Provide the [x, y] coordinate of the cell's center where the given text is located.  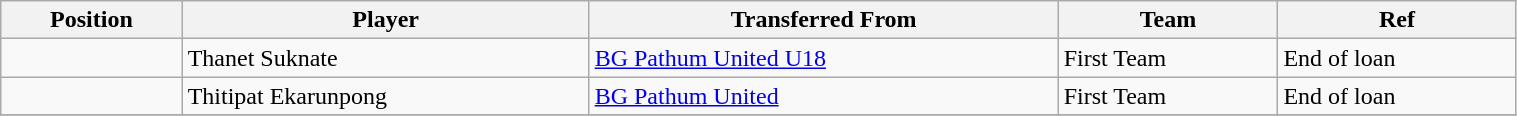
Ref [1397, 20]
Transferred From [824, 20]
Position [92, 20]
Player [386, 20]
BG Pathum United U18 [824, 58]
BG Pathum United [824, 96]
Thitipat Ekarunpong [386, 96]
Thanet Suknate [386, 58]
Team [1168, 20]
